Locate the cell with the specified text and output its [x, y] center coordinate. 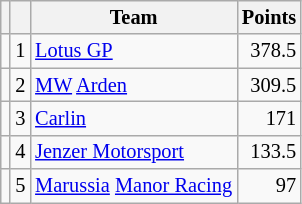
1 [20, 51]
133.5 [269, 152]
97 [269, 186]
309.5 [269, 85]
Marussia Manor Racing [134, 186]
Points [269, 17]
Lotus GP [134, 51]
Carlin [134, 118]
378.5 [269, 51]
171 [269, 118]
5 [20, 186]
MW Arden [134, 85]
2 [20, 85]
Jenzer Motorsport [134, 152]
4 [20, 152]
3 [20, 118]
Team [134, 17]
